From the cell containing the given text, extract its center point as [X, Y] coordinate. 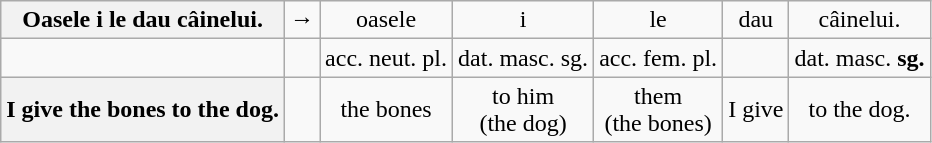
to him(the dog) [524, 110]
le [658, 20]
→ [302, 20]
acc. neut. pl. [386, 58]
I give [756, 110]
i [524, 20]
dau [756, 20]
acc. fem. pl. [658, 58]
câinelui. [860, 20]
oasele [386, 20]
the bones [386, 110]
them(the bones) [658, 110]
Oasele i le dau câinelui. [143, 20]
to the dog. [860, 110]
I give the bones to the dog. [143, 110]
